Scan for the cell matching the given text and deliver its (x, y) coordinate at center. 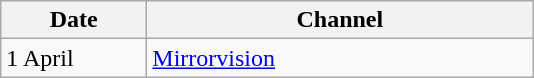
Mirrorvision (340, 58)
Channel (340, 20)
Date (74, 20)
1 April (74, 58)
